Detect which cell encompasses the target text, then output its [x, y] center coordinate. 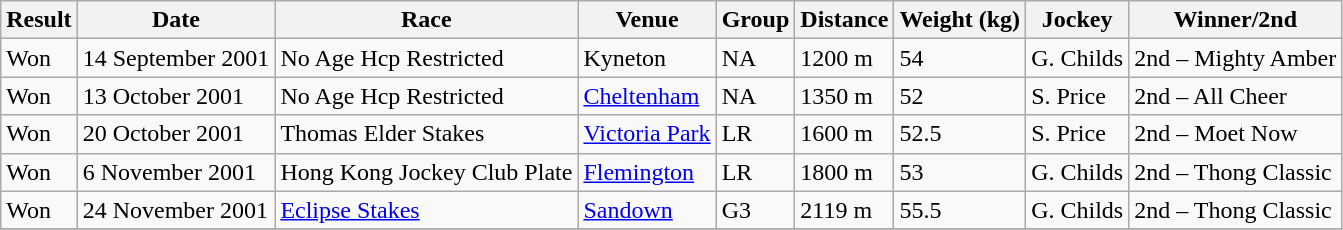
G3 [756, 210]
Race [426, 20]
Victoria Park [647, 134]
Group [756, 20]
13 October 2001 [176, 96]
2nd – Mighty Amber [1236, 58]
6 November 2001 [176, 172]
1600 m [844, 134]
Weight (kg) [960, 20]
Flemington [647, 172]
2nd – All Cheer [1236, 96]
Hong Kong Jockey Club Plate [426, 172]
Eclipse Stakes [426, 210]
Thomas Elder Stakes [426, 134]
14 September 2001 [176, 58]
Date [176, 20]
54 [960, 58]
1350 m [844, 96]
20 October 2001 [176, 134]
Sandown [647, 210]
55.5 [960, 210]
1800 m [844, 172]
2nd – Moet Now [1236, 134]
Jockey [1078, 20]
53 [960, 172]
Distance [844, 20]
Result [39, 20]
2119 m [844, 210]
52.5 [960, 134]
Winner/2nd [1236, 20]
24 November 2001 [176, 210]
52 [960, 96]
1200 m [844, 58]
Venue [647, 20]
Cheltenham [647, 96]
Kyneton [647, 58]
